From the cell containing the given text, extract its center point as [X, Y] coordinate. 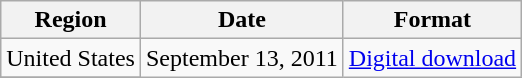
Digital download [432, 58]
Region [71, 20]
Format [432, 20]
Date [242, 20]
United States [71, 58]
September 13, 2011 [242, 58]
